Return the (X, Y) coordinate for the center point of the cell that contains the specified text.  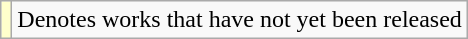
Denotes works that have not yet been released (240, 20)
